For the text-containing cell, return its midpoint in (x, y) coordinate format. 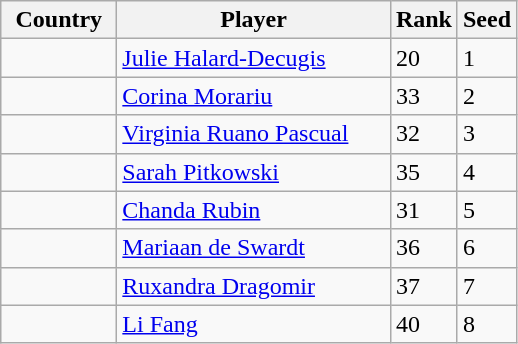
37 (424, 286)
Julie Halard-Decugis (254, 58)
32 (424, 134)
31 (424, 210)
8 (486, 324)
35 (424, 172)
Rank (424, 20)
33 (424, 96)
Chanda Rubin (254, 210)
Ruxandra Dragomir (254, 286)
6 (486, 248)
Virginia Ruano Pascual (254, 134)
7 (486, 286)
Sarah Pitkowski (254, 172)
Seed (486, 20)
Player (254, 20)
Mariaan de Swardt (254, 248)
3 (486, 134)
5 (486, 210)
1 (486, 58)
Corina Morariu (254, 96)
36 (424, 248)
Li Fang (254, 324)
20 (424, 58)
4 (486, 172)
40 (424, 324)
Country (59, 20)
2 (486, 96)
